Provide the [X, Y] coordinate of the cell's center where the given text is located.  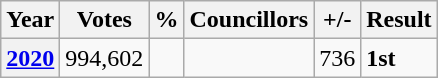
1st [399, 58]
Year [30, 20]
736 [338, 58]
Votes [104, 20]
Councillors [249, 20]
2020 [30, 58]
Result [399, 20]
% [166, 20]
+/- [338, 20]
994,602 [104, 58]
